Output the [X, Y] coordinate of the center of the cell containing the given text.  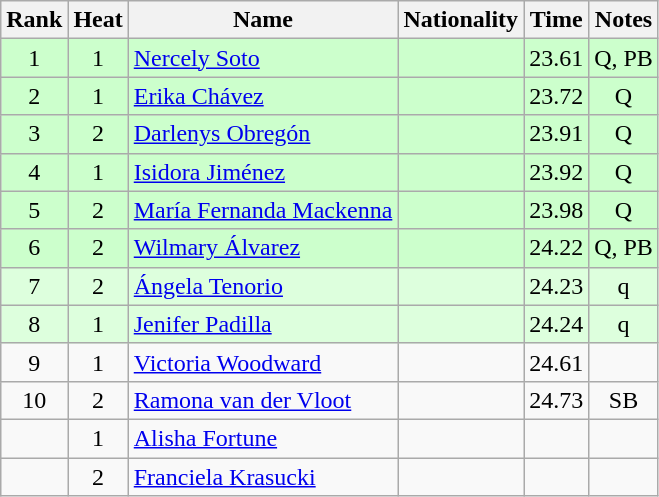
Heat [98, 20]
23.98 [556, 210]
SB [624, 400]
Time [556, 20]
Isidora Jiménez [263, 172]
Franciela Krasucki [263, 477]
4 [34, 172]
6 [34, 248]
Ramona van der Vloot [263, 400]
Ángela Tenorio [263, 286]
24.24 [556, 324]
3 [34, 134]
María Fernanda Mackenna [263, 210]
24.73 [556, 400]
Darlenys Obregón [263, 134]
23.91 [556, 134]
8 [34, 324]
23.72 [556, 96]
24.23 [556, 286]
9 [34, 362]
23.92 [556, 172]
Wilmary Álvarez [263, 248]
23.61 [556, 58]
Alisha Fortune [263, 438]
24.22 [556, 248]
5 [34, 210]
Victoria Woodward [263, 362]
Name [263, 20]
Nercely Soto [263, 58]
10 [34, 400]
24.61 [556, 362]
Nationality [461, 20]
Notes [624, 20]
7 [34, 286]
Jenifer Padilla [263, 324]
Erika Chávez [263, 96]
Rank [34, 20]
